Capture the cell that displays the provided text and extract its [X, Y] central coordinate. 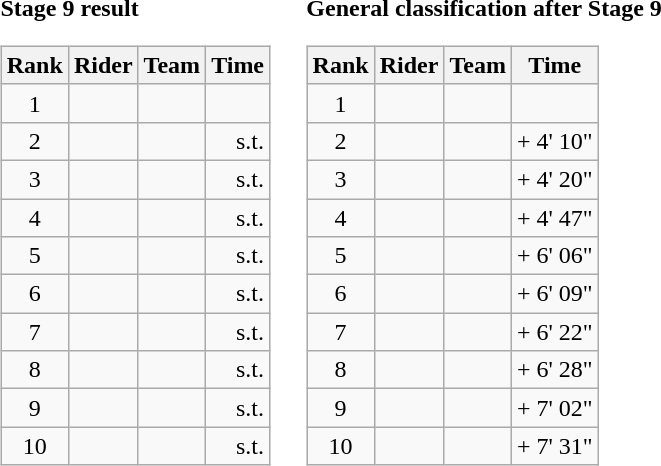
+ 6' 22" [554, 332]
+ 6' 28" [554, 370]
+ 7' 31" [554, 446]
+ 4' 20" [554, 179]
+ 7' 02" [554, 408]
+ 6' 06" [554, 256]
+ 6' 09" [554, 294]
+ 4' 10" [554, 141]
+ 4' 47" [554, 217]
